Provide the (X, Y) coordinate of the cell's center where the given text is located.  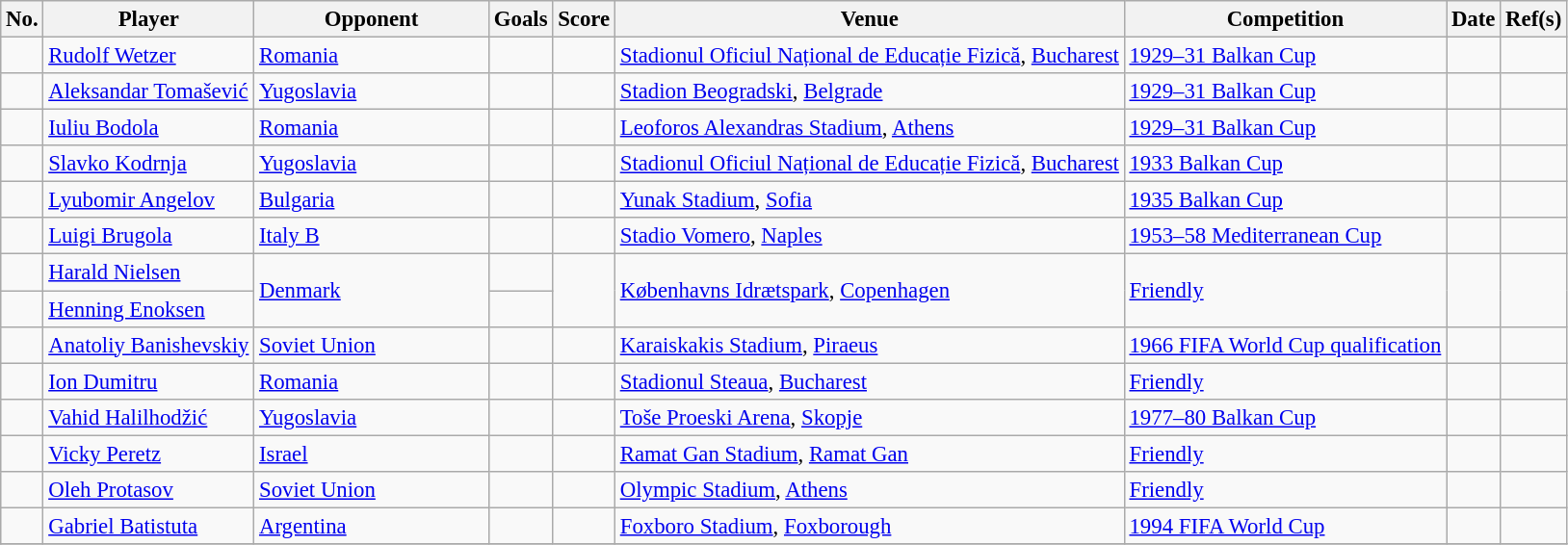
Henning Enoksen (148, 309)
Iuliu Bodola (148, 128)
Lyubomir Angelov (148, 200)
Venue (869, 19)
Competition (1285, 19)
Ion Dumitru (148, 381)
Slavko Kodrnja (148, 164)
Harald Nielsen (148, 272)
Anatoliy Banishevskiy (148, 345)
Ref(s) (1533, 19)
Israel (372, 454)
Ramat Gan Stadium, Ramat Gan (869, 454)
1933 Balkan Cup (1285, 164)
Aleksandar Tomašević (148, 91)
Argentina (372, 526)
Vicky Peretz (148, 454)
1966 FIFA World Cup qualification (1285, 345)
Oleh Protasov (148, 490)
Stadio Vomero, Naples (869, 236)
Gabriel Batistuta (148, 526)
Opponent (372, 19)
Italy B (372, 236)
Bulgaria (372, 200)
No. (22, 19)
Luigi Brugola (148, 236)
Vahid Halilhodžić (148, 417)
Stadionul Steaua, Bucharest (869, 381)
1977–80 Balkan Cup (1285, 417)
Denmark (372, 291)
Rudolf Wetzer (148, 56)
Stadion Beogradski, Belgrade (869, 91)
Yunak Stadium, Sofia (869, 200)
Foxboro Stadium, Foxborough (869, 526)
Goals (521, 19)
Player (148, 19)
Score (584, 19)
Olympic Stadium, Athens (869, 490)
Københavns Idrætspark, Copenhagen (869, 291)
1994 FIFA World Cup (1285, 526)
Toše Proeski Arena, Skopje (869, 417)
1935 Balkan Cup (1285, 200)
Date (1474, 19)
1953–58 Mediterranean Cup (1285, 236)
Leoforos Alexandras Stadium, Athens (869, 128)
Karaiskakis Stadium, Piraeus (869, 345)
